Detect which cell encompasses the target text, then output its [X, Y] center coordinate. 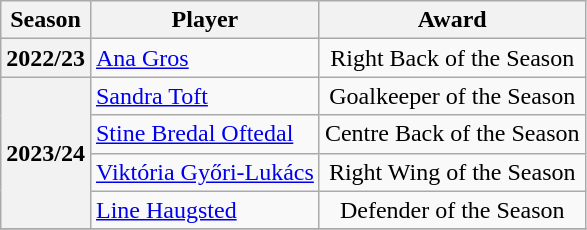
Right Wing of the Season [452, 172]
2023/24 [46, 153]
Player [204, 20]
Goalkeeper of the Season [452, 96]
Viktória Győri-Lukács [204, 172]
Stine Bredal Oftedal [204, 134]
Season [46, 20]
Award [452, 20]
Sandra Toft [204, 96]
Right Back of the Season [452, 58]
Ana Gros [204, 58]
Defender of the Season [452, 210]
Centre Back of the Season [452, 134]
Line Haugsted [204, 210]
2022/23 [46, 58]
